Pinpoint the cell where the given text exists, returning its [x, y] midpoint coordinate. 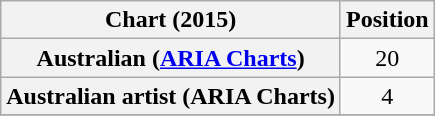
20 [387, 58]
Australian (ARIA Charts) [171, 58]
Position [387, 20]
Australian artist (ARIA Charts) [171, 96]
4 [387, 96]
Chart (2015) [171, 20]
